Find where the given text appears and provide that cell's center as (x, y) coordinate. 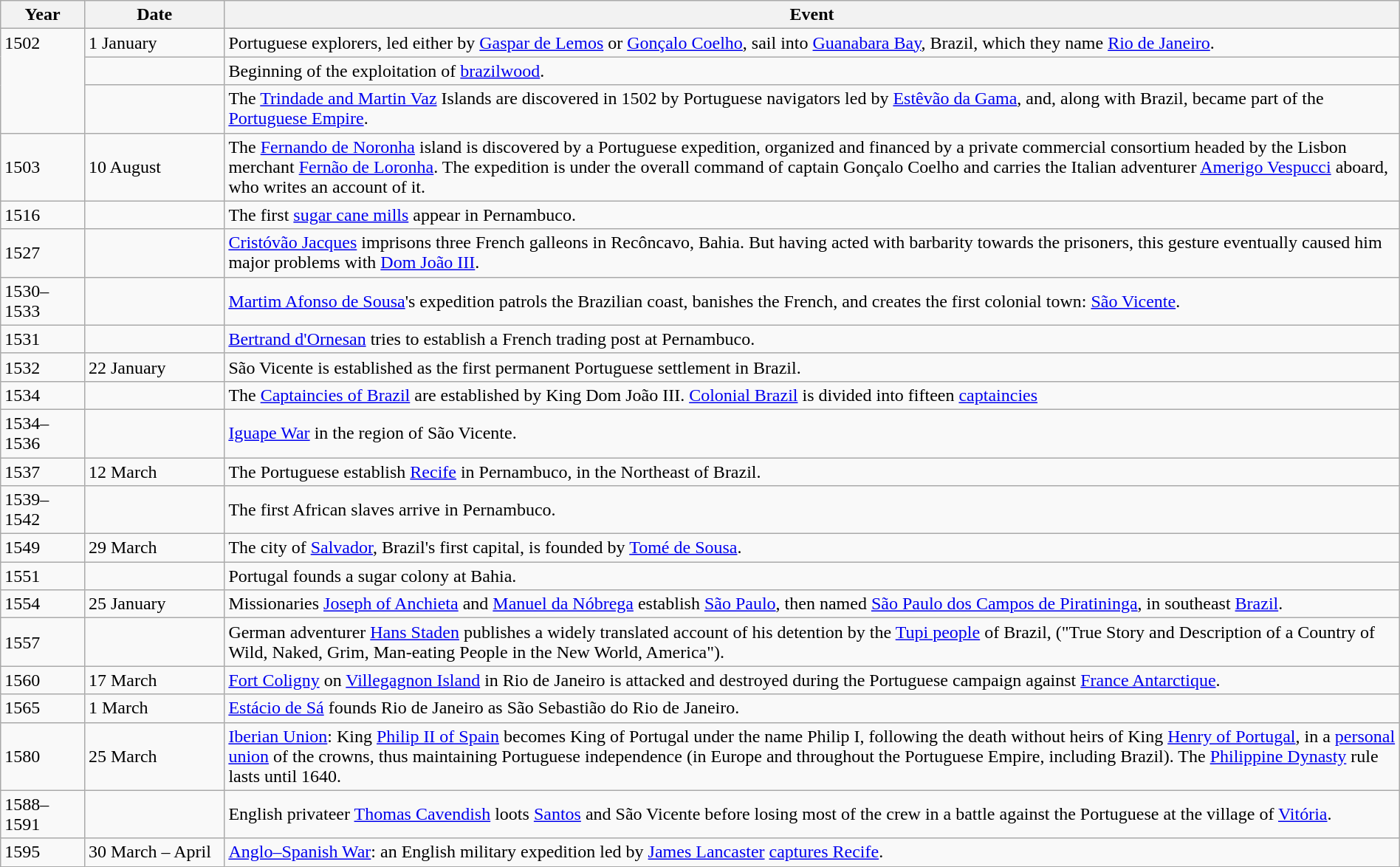
1534 (43, 395)
The Portuguese establish Recife in Pernambuco, in the Northeast of Brazil. (812, 472)
The Captaincies of Brazil are established by King Dom João III. Colonial Brazil is divided into fifteen captaincies (812, 395)
30 March – April (154, 852)
25 January (154, 604)
The city of Salvador, Brazil's first capital, is founded by Tomé de Sousa. (812, 548)
1580 (43, 756)
Year (43, 15)
29 March (154, 548)
1549 (43, 548)
Date (154, 15)
25 March (154, 756)
1565 (43, 708)
1503 (43, 167)
1539–1542 (43, 510)
1554 (43, 604)
22 January (154, 367)
Portuguese explorers, led either by Gaspar de Lemos or Gonçalo Coelho, sail into Guanabara Bay, Brazil, which they name Rio de Janeiro. (812, 43)
1534–1536 (43, 433)
Bertrand d'Ornesan tries to establish a French trading post at Pernambuco. (812, 339)
1588–1591 (43, 814)
17 March (154, 680)
Anglo–Spanish War: an English military expedition led by James Lancaster captures Recife. (812, 852)
Missionaries Joseph of Anchieta and Manuel da Nóbrega establish São Paulo, then named São Paulo dos Campos de Piratininga, in southeast Brazil. (812, 604)
Fort Coligny on Villegagnon Island in Rio de Janeiro is attacked and destroyed during the Portuguese campaign against France Antarctique. (812, 680)
Iguape War in the region of São Vicente. (812, 433)
Portugal founds a sugar colony at Bahia. (812, 576)
Martim Afonso de Sousa's expedition patrols the Brazilian coast, banishes the French, and creates the first colonial town: São Vicente. (812, 301)
1537 (43, 472)
1595 (43, 852)
1557 (43, 642)
12 March (154, 472)
1551 (43, 576)
1502 (43, 81)
Estácio de Sá founds Rio de Janeiro as São Sebastião do Rio de Janeiro. (812, 708)
1 January (154, 43)
The first African slaves arrive in Pernambuco. (812, 510)
Beginning of the exploitation of brazilwood. (812, 71)
10 August (154, 167)
1531 (43, 339)
1530–1533 (43, 301)
The first sugar cane mills appear in Pernambuco. (812, 215)
1560 (43, 680)
São Vicente is established as the first permanent Portuguese settlement in Brazil. (812, 367)
1 March (154, 708)
1516 (43, 215)
Event (812, 15)
1532 (43, 367)
1527 (43, 253)
